Output the (x, y) coordinate of the center of the cell containing the given text.  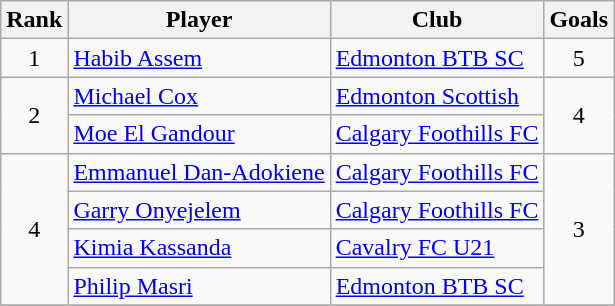
Moe El Gandour (199, 134)
Club (437, 20)
Rank (34, 20)
2 (34, 115)
1 (34, 58)
Emmanuel Dan-Adokiene (199, 172)
Garry Onyejelem (199, 210)
Goals (579, 20)
5 (579, 58)
Kimia Kassanda (199, 248)
Michael Cox (199, 96)
Edmonton Scottish (437, 96)
Habib Assem (199, 58)
Philip Masri (199, 286)
3 (579, 229)
Player (199, 20)
Cavalry FC U21 (437, 248)
